Capture the cell that displays the provided text and extract its (X, Y) central coordinate. 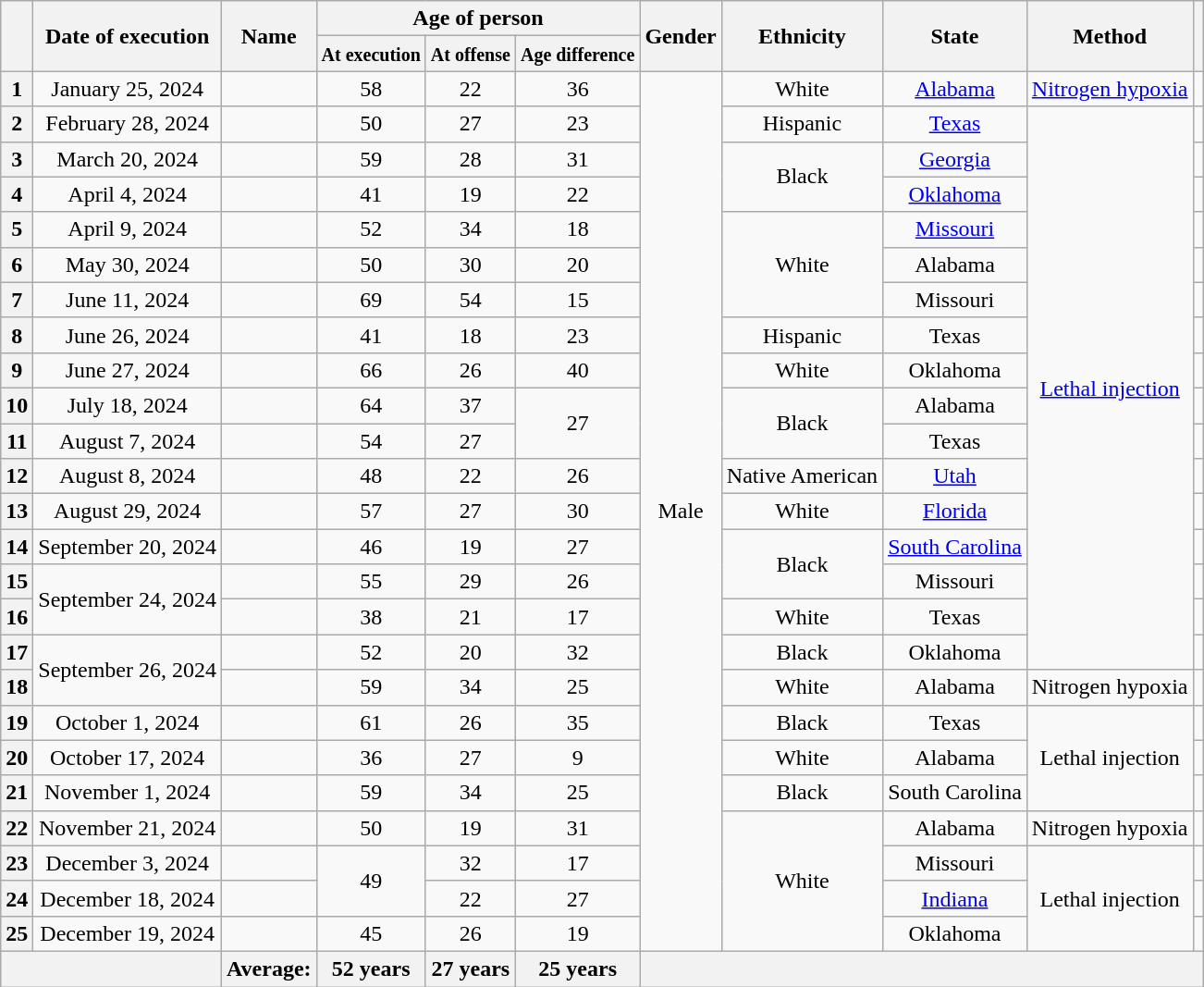
Average: (270, 968)
State (955, 36)
57 (371, 512)
14 (17, 547)
February 28, 2024 (128, 124)
Georgia (955, 159)
November 1, 2024 (128, 793)
29 (470, 582)
37 (470, 405)
March 20, 2024 (128, 159)
69 (371, 300)
61 (371, 722)
Utah (955, 476)
5 (17, 229)
December 19, 2024 (128, 933)
At offense (470, 54)
11 (17, 441)
Florida (955, 512)
10 (17, 405)
At execution (371, 54)
May 30, 2024 (128, 265)
April 4, 2024 (128, 194)
Date of execution (128, 36)
July 18, 2024 (128, 405)
7 (17, 300)
December 18, 2024 (128, 898)
Gender (681, 36)
Age difference (577, 54)
September 20, 2024 (128, 547)
6 (17, 265)
4 (17, 194)
June 27, 2024 (128, 370)
Name (270, 36)
16 (17, 617)
April 9, 2024 (128, 229)
8 (17, 335)
64 (371, 405)
September 24, 2024 (128, 599)
September 26, 2024 (128, 670)
October 1, 2024 (128, 722)
28 (470, 159)
12 (17, 476)
24 (17, 898)
November 21, 2024 (128, 828)
August 29, 2024 (128, 512)
66 (371, 370)
58 (371, 89)
40 (577, 370)
3 (17, 159)
Male (681, 512)
35 (577, 722)
October 17, 2024 (128, 758)
55 (371, 582)
August 7, 2024 (128, 441)
38 (371, 617)
August 8, 2024 (128, 476)
1 (17, 89)
13 (17, 512)
Age of person (478, 19)
December 3, 2024 (128, 863)
Native American (802, 476)
Method (1110, 36)
Indiana (955, 898)
52 years (371, 968)
46 (371, 547)
25 years (577, 968)
49 (371, 881)
June 26, 2024 (128, 335)
27 years (470, 968)
June 11, 2024 (128, 300)
45 (371, 933)
2 (17, 124)
Ethnicity (802, 36)
January 25, 2024 (128, 89)
48 (371, 476)
